Extract the (x, y) coordinate from the center of the cell holding the provided text.  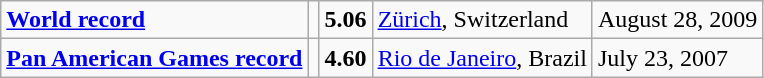
Zürich, Switzerland (482, 20)
July 23, 2007 (677, 58)
5.06 (346, 20)
Rio de Janeiro, Brazil (482, 58)
World record (154, 20)
4.60 (346, 58)
Pan American Games record (154, 58)
August 28, 2009 (677, 20)
